For the text-containing cell, return its midpoint in [x, y] coordinate format. 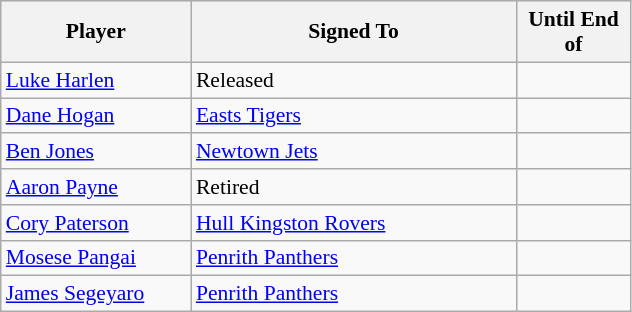
Mosese Pangai [96, 258]
Easts Tigers [354, 116]
Player [96, 32]
Newtown Jets [354, 152]
Until End of [574, 32]
Hull Kingston Rovers [354, 223]
Retired [354, 187]
Luke Harlen [96, 80]
Released [354, 80]
James Segeyaro [96, 294]
Ben Jones [96, 152]
Cory Paterson [96, 223]
Dane Hogan [96, 116]
Aaron Payne [96, 187]
Signed To [354, 32]
